Search for the cell housing the specified text and yield its [x, y] center coordinate. 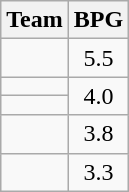
5.5 [98, 58]
BPG [98, 20]
4.0 [98, 96]
Team [35, 20]
3.8 [98, 134]
3.3 [98, 172]
